For the text-containing cell, return its midpoint in [X, Y] coordinate format. 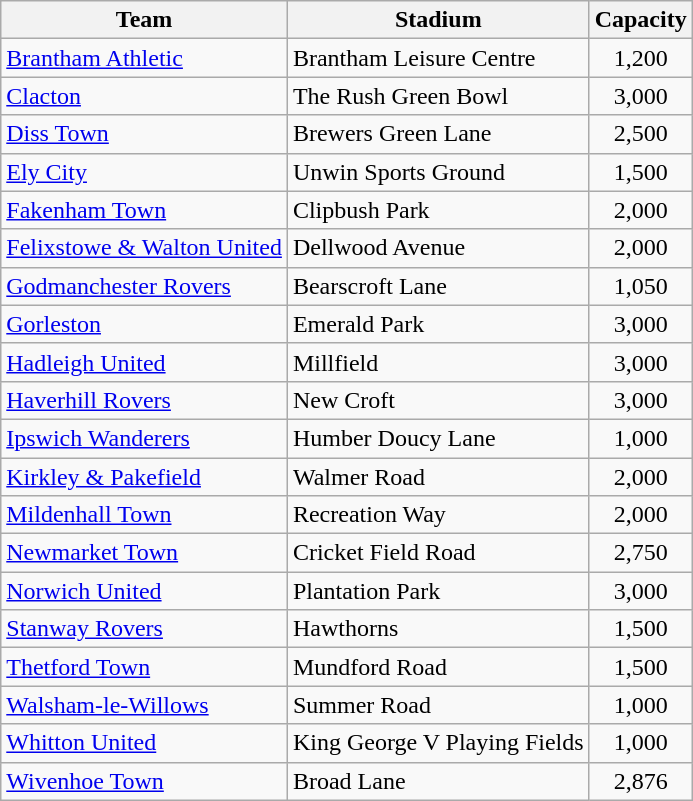
Mundford Road [438, 667]
Millfield [438, 362]
The Rush Green Bowl [438, 96]
Felixstowe & Walton United [144, 248]
Diss Town [144, 134]
Norwich United [144, 591]
Godmanchester Rovers [144, 286]
Recreation Way [438, 515]
Ely City [144, 172]
Unwin Sports Ground [438, 172]
Stanway Rovers [144, 629]
2,876 [640, 781]
Thetford Town [144, 667]
Clacton [144, 96]
Wivenhoe Town [144, 781]
Brantham Leisure Centre [438, 58]
Fakenham Town [144, 210]
Summer Road [438, 705]
Capacity [640, 20]
Cricket Field Road [438, 553]
Stadium [438, 20]
Hadleigh United [144, 362]
1,200 [640, 58]
1,050 [640, 286]
Bearscroft Lane [438, 286]
Walmer Road [438, 477]
Newmarket Town [144, 553]
Plantation Park [438, 591]
Brewers Green Lane [438, 134]
2,750 [640, 553]
Whitton United [144, 743]
Haverhill Rovers [144, 400]
Ipswich Wanderers [144, 438]
Kirkley & Pakefield [144, 477]
Mildenhall Town [144, 515]
Emerald Park [438, 324]
Gorleston [144, 324]
Dellwood Avenue [438, 248]
2,500 [640, 134]
King George V Playing Fields [438, 743]
Brantham Athletic [144, 58]
Walsham-le-Willows [144, 705]
Hawthorns [438, 629]
Broad Lane [438, 781]
Clipbush Park [438, 210]
Team [144, 20]
New Croft [438, 400]
Humber Doucy Lane [438, 438]
